From the cell containing the given text, extract its center point as (x, y) coordinate. 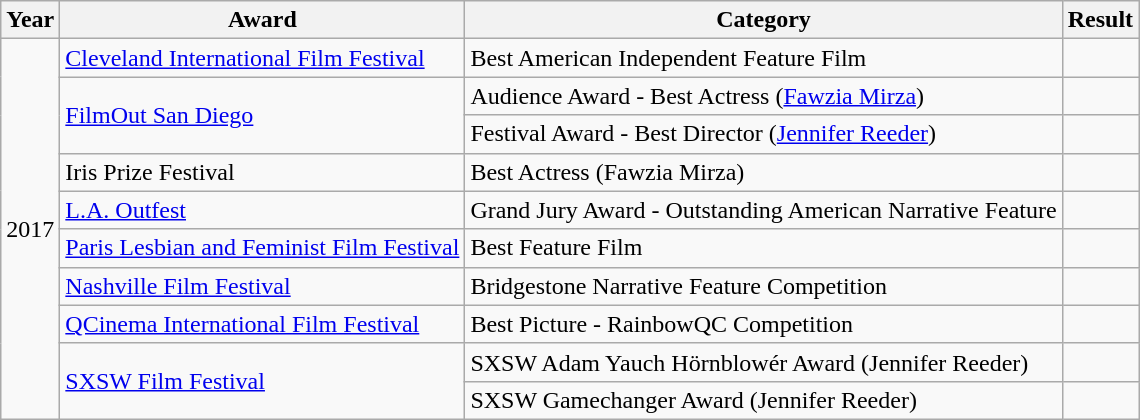
Year (30, 20)
Category (764, 20)
SXSW Gamechanger Award (Jennifer Reeder) (764, 400)
Award (262, 20)
Best Feature Film (764, 248)
Paris Lesbian and Feminist Film Festival (262, 248)
Audience Award - Best Actress (Fawzia Mirza) (764, 96)
Best Picture - RainbowQC Competition (764, 324)
Cleveland International Film Festival (262, 58)
Grand Jury Award - Outstanding American Narrative Feature (764, 210)
Iris Prize Festival (262, 172)
Bridgestone Narrative Feature Competition (764, 286)
2017 (30, 230)
Best Actress (Fawzia Mirza) (764, 172)
L.A. Outfest (262, 210)
Nashville Film Festival (262, 286)
SXSW Film Festival (262, 381)
Festival Award - Best Director (Jennifer Reeder) (764, 134)
Best American Independent Feature Film (764, 58)
Result (1100, 20)
QCinema International Film Festival (262, 324)
FilmOut San Diego (262, 115)
SXSW Adam Yauch Hörnblowér Award (Jennifer Reeder) (764, 362)
